Output the (X, Y) coordinate of the center of the cell containing the given text.  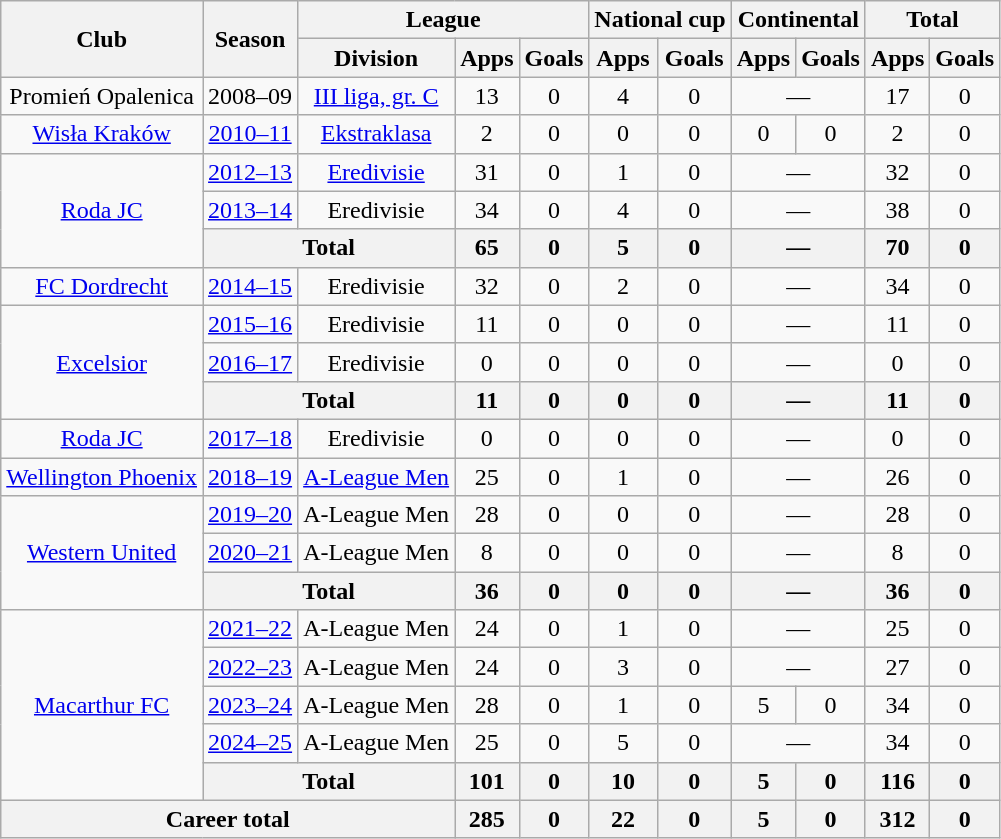
31 (487, 172)
22 (623, 819)
26 (897, 477)
17 (897, 96)
2014–15 (250, 286)
2015–16 (250, 324)
2008–09 (250, 96)
3 (623, 667)
38 (897, 210)
2021–22 (250, 629)
FC Dordrecht (102, 286)
League (444, 20)
2010–11 (250, 134)
2012–13 (250, 172)
2023–24 (250, 705)
116 (897, 781)
101 (487, 781)
27 (897, 667)
65 (487, 248)
312 (897, 819)
III liga, gr. C (376, 96)
Career total (228, 819)
2017–18 (250, 438)
Macarthur FC (102, 705)
Season (250, 39)
2020–21 (250, 553)
10 (623, 781)
285 (487, 819)
2024–25 (250, 743)
National cup (660, 20)
70 (897, 248)
Excelsior (102, 362)
Wellington Phoenix (102, 477)
2022–23 (250, 667)
2013–14 (250, 210)
2019–20 (250, 515)
13 (487, 96)
Western United (102, 553)
Wisła Kraków (102, 134)
Promień Opalenica (102, 96)
2018–19 (250, 477)
Club (102, 39)
2016–17 (250, 362)
Division (376, 58)
Continental (798, 20)
Ekstraklasa (376, 134)
